Search for the cell housing the specified text and yield its (X, Y) center coordinate. 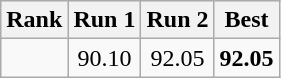
Run 2 (178, 20)
Best (246, 20)
90.10 (104, 58)
Run 1 (104, 20)
Rank (34, 20)
